Scan for the cell matching the given text and deliver its (x, y) coordinate at center. 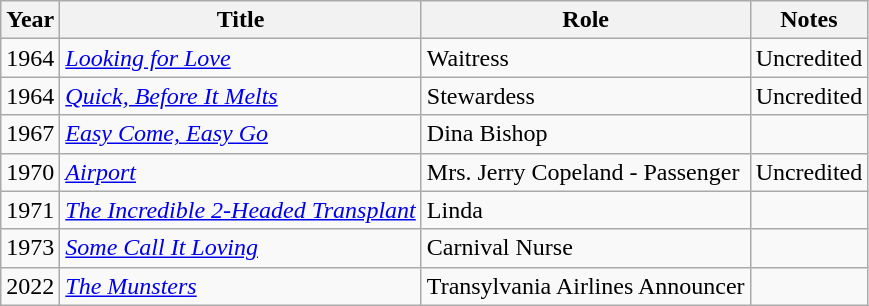
Waitress (586, 58)
1973 (30, 248)
The Munsters (240, 286)
Carnival Nurse (586, 248)
Transylvania Airlines Announcer (586, 286)
Year (30, 20)
Stewardess (586, 96)
Dina Bishop (586, 134)
1970 (30, 172)
Mrs. Jerry Copeland - Passenger (586, 172)
Notes (809, 20)
Airport (240, 172)
Linda (586, 210)
The Incredible 2-Headed Transplant (240, 210)
1971 (30, 210)
Title (240, 20)
Role (586, 20)
Easy Come, Easy Go (240, 134)
Quick, Before It Melts (240, 96)
1967 (30, 134)
Looking for Love (240, 58)
Some Call It Loving (240, 248)
2022 (30, 286)
